Locate the cell with the specified text and output its (x, y) center coordinate. 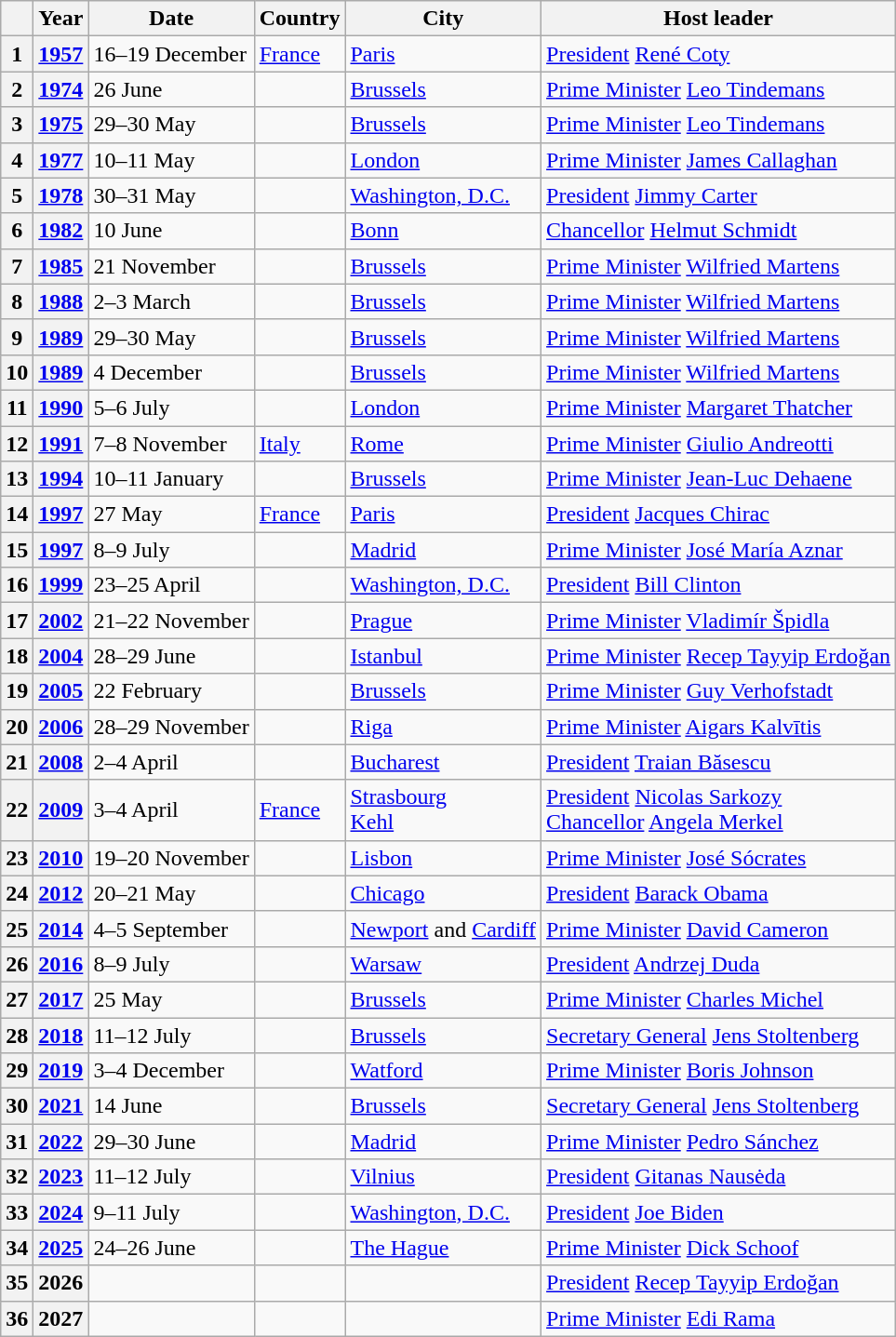
Istanbul (443, 656)
23 (17, 858)
President René Coty (718, 54)
21 (17, 762)
14 June (171, 1106)
35 (17, 1283)
28–29 June (171, 656)
4 (17, 160)
President Traian Băsescu (718, 762)
20 (17, 727)
16–19 December (171, 54)
20–21 May (171, 893)
Prime Minister Charles Michel (718, 999)
3–4 December (171, 1071)
Prime Minister Boris Johnson (718, 1071)
1977 (61, 160)
Prime Minister Vladimír Špidla (718, 621)
President Jacques Chirac (718, 515)
Host leader (718, 19)
33 (17, 1212)
City (443, 19)
1974 (61, 89)
25 (17, 929)
3–4 April (171, 809)
Italy (300, 444)
Date (171, 19)
2019 (61, 1071)
2004 (61, 656)
Rome (443, 444)
10 June (171, 231)
1990 (61, 408)
21–22 November (171, 621)
34 (17, 1248)
9–11 July (171, 1212)
27 (17, 999)
32 (17, 1177)
1985 (61, 266)
Prime Minister Dick Schoof (718, 1248)
18 (17, 656)
Country (300, 19)
1982 (61, 231)
Prime Minister Pedro Sánchez (718, 1142)
2021 (61, 1106)
President Joe Biden (718, 1212)
Prime Minister Margaret Thatcher (718, 408)
15 (17, 550)
2010 (61, 858)
1988 (61, 301)
2005 (61, 691)
Chicago (443, 893)
President Gitanas Nausėda (718, 1177)
5 (17, 195)
3 (17, 125)
President Jimmy Carter (718, 195)
26 (17, 964)
2023 (61, 1177)
StrasbourgKehl (443, 809)
Warsaw (443, 964)
Prime Minister David Cameron (718, 929)
1957 (61, 54)
Chancellor Helmut Schmidt (718, 231)
14 (17, 515)
1991 (61, 444)
10–11 January (171, 479)
7–8 November (171, 444)
4 December (171, 372)
1978 (61, 195)
31 (17, 1142)
24 (17, 893)
The Hague (443, 1248)
Prime Minister José Sócrates (718, 858)
Prague (443, 621)
President Barack Obama (718, 893)
Prime Minister Jean-Luc Dehaene (718, 479)
8 (17, 301)
Prime Minister James Callaghan (718, 160)
1994 (61, 479)
Prime Minister Aigars Kalvītis (718, 727)
25 May (171, 999)
2026 (61, 1283)
29–30 June (171, 1142)
24–26 June (171, 1248)
Newport and Cardiff (443, 929)
19 (17, 691)
2–4 April (171, 762)
21 November (171, 266)
2017 (61, 999)
2–3 March (171, 301)
23–25 April (171, 585)
2016 (61, 964)
Prime Minister Guy Verhofstadt (718, 691)
28 (17, 1036)
10 (17, 372)
President Recep Tayyip Erdoğan (718, 1283)
19–20 November (171, 858)
2014 (61, 929)
36 (17, 1318)
27 May (171, 515)
Riga (443, 727)
2025 (61, 1248)
2018 (61, 1036)
2027 (61, 1318)
Prime Minister Recep Tayyip Erdoğan (718, 656)
4–5 September (171, 929)
22 (17, 809)
22 February (171, 691)
28–29 November (171, 727)
29 (17, 1071)
13 (17, 479)
26 June (171, 89)
Bucharest (443, 762)
Year (61, 19)
2022 (61, 1142)
16 (17, 585)
2002 (61, 621)
Watford (443, 1071)
9 (17, 337)
2008 (61, 762)
Prime Minister José María Aznar (718, 550)
5–6 July (171, 408)
6 (17, 231)
Bonn (443, 231)
1 (17, 54)
1999 (61, 585)
17 (17, 621)
11 (17, 408)
President Bill Clinton (718, 585)
President Andrzej Duda (718, 964)
President Nicolas SarkozyChancellor Angela Merkel (718, 809)
Prime Minister Edi Rama (718, 1318)
12 (17, 444)
1975 (61, 125)
2009 (61, 809)
2006 (61, 727)
Lisbon (443, 858)
10–11 May (171, 160)
Vilnius (443, 1177)
2 (17, 89)
2024 (61, 1212)
30 (17, 1106)
30–31 May (171, 195)
2012 (61, 893)
7 (17, 266)
Prime Minister Giulio Andreotti (718, 444)
